For the text-containing cell, return its midpoint in [X, Y] coordinate format. 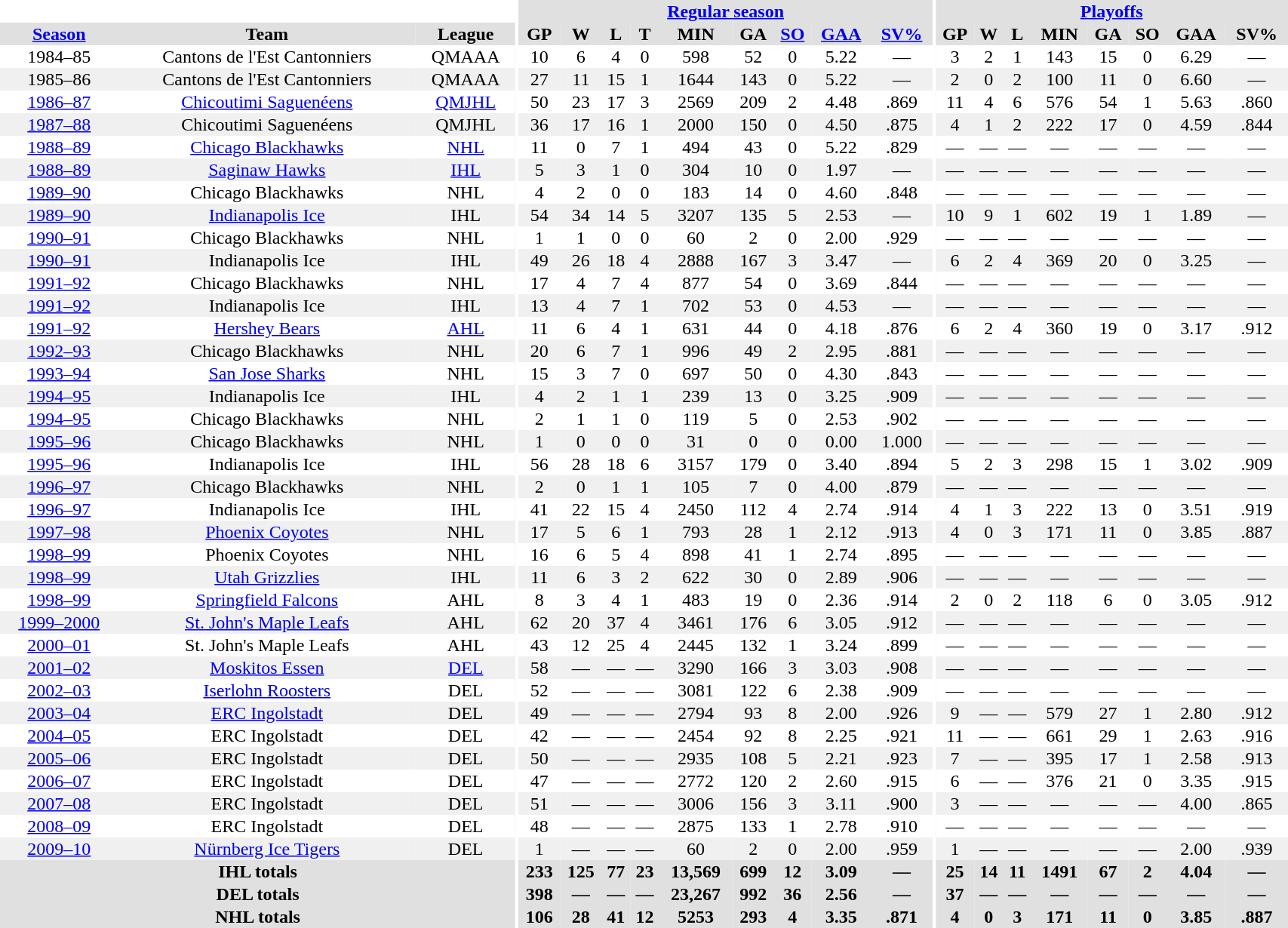
2000–01 [59, 645]
30 [753, 577]
3.47 [841, 260]
.908 [901, 668]
29 [1108, 736]
877 [696, 283]
4.59 [1195, 124]
1992–93 [59, 351]
.900 [901, 804]
13,569 [696, 871]
.899 [901, 645]
44 [753, 328]
.926 [901, 713]
3.24 [841, 645]
.881 [901, 351]
119 [696, 419]
2000 [696, 124]
100 [1059, 79]
293 [753, 917]
598 [696, 57]
Moskitos Essen [267, 668]
4.50 [841, 124]
120 [753, 781]
3006 [696, 804]
661 [1059, 736]
2772 [696, 781]
47 [539, 781]
Springfield Falcons [267, 600]
62 [539, 622]
2569 [696, 102]
.902 [901, 419]
2.56 [841, 894]
NHL totals [258, 917]
42 [539, 736]
3461 [696, 622]
135 [753, 215]
298 [1059, 464]
2445 [696, 645]
Regular season [725, 11]
2004–05 [59, 736]
2888 [696, 260]
2.60 [841, 781]
631 [696, 328]
1984–85 [59, 57]
2454 [696, 736]
1997–98 [59, 532]
360 [1059, 328]
.894 [901, 464]
150 [753, 124]
53 [753, 306]
2794 [696, 713]
304 [696, 170]
.871 [901, 917]
3.11 [841, 804]
3.09 [841, 871]
.829 [901, 147]
2.80 [1195, 713]
3.03 [841, 668]
699 [753, 871]
167 [753, 260]
702 [696, 306]
112 [753, 509]
183 [696, 192]
77 [616, 871]
Team [267, 34]
2002–03 [59, 690]
3157 [696, 464]
.865 [1257, 804]
108 [753, 758]
2009–10 [59, 849]
1999–2000 [59, 622]
Saginaw Hawks [267, 170]
2008–09 [59, 826]
2001–02 [59, 668]
.916 [1257, 736]
.869 [901, 102]
2.95 [841, 351]
106 [539, 917]
1.000 [901, 441]
0.00 [841, 441]
1644 [696, 79]
579 [1059, 713]
239 [696, 396]
93 [753, 713]
209 [753, 102]
.860 [1257, 102]
26 [581, 260]
2003–04 [59, 713]
3207 [696, 215]
132 [753, 645]
6.60 [1195, 79]
622 [696, 577]
67 [1108, 871]
.929 [901, 238]
34 [581, 215]
.921 [901, 736]
.939 [1257, 849]
494 [696, 147]
31 [696, 441]
5253 [696, 917]
2005–06 [59, 758]
2.58 [1195, 758]
56 [539, 464]
6.29 [1195, 57]
92 [753, 736]
4.60 [841, 192]
.923 [901, 758]
22 [581, 509]
3.40 [841, 464]
4.53 [841, 306]
48 [539, 826]
125 [581, 871]
.875 [901, 124]
5.63 [1195, 102]
398 [539, 894]
21 [1108, 781]
2875 [696, 826]
.919 [1257, 509]
3290 [696, 668]
2450 [696, 509]
Season [59, 34]
3.17 [1195, 328]
2.89 [841, 577]
996 [696, 351]
.848 [901, 192]
793 [696, 532]
1993–94 [59, 373]
.843 [901, 373]
23,267 [696, 894]
2.12 [841, 532]
Utah Grizzlies [267, 577]
League [466, 34]
San Jose Sharks [267, 373]
.876 [901, 328]
Nürnberg Ice Tigers [267, 849]
376 [1059, 781]
2.63 [1195, 736]
118 [1059, 600]
2.25 [841, 736]
105 [696, 487]
2.38 [841, 690]
4.04 [1195, 871]
176 [753, 622]
156 [753, 804]
1987–88 [59, 124]
133 [753, 826]
3081 [696, 690]
IHL totals [258, 871]
.895 [901, 555]
898 [696, 555]
992 [753, 894]
395 [1059, 758]
576 [1059, 102]
3.69 [841, 283]
179 [753, 464]
.959 [901, 849]
Hershey Bears [267, 328]
122 [753, 690]
58 [539, 668]
Iserlohn Roosters [267, 690]
.906 [901, 577]
3.51 [1195, 509]
4.48 [841, 102]
369 [1059, 260]
2007–08 [59, 804]
1986–87 [59, 102]
Playoffs [1111, 11]
.879 [901, 487]
602 [1059, 215]
1985–86 [59, 79]
2935 [696, 758]
2006–07 [59, 781]
1.97 [841, 170]
.910 [901, 826]
2.36 [841, 600]
T [644, 34]
233 [539, 871]
483 [696, 600]
51 [539, 804]
1491 [1059, 871]
DEL totals [258, 894]
2.78 [841, 826]
3.02 [1195, 464]
1.89 [1195, 215]
4.30 [841, 373]
166 [753, 668]
4.18 [841, 328]
697 [696, 373]
2.21 [841, 758]
